Return [X, Y] of the center of cell containing provided text 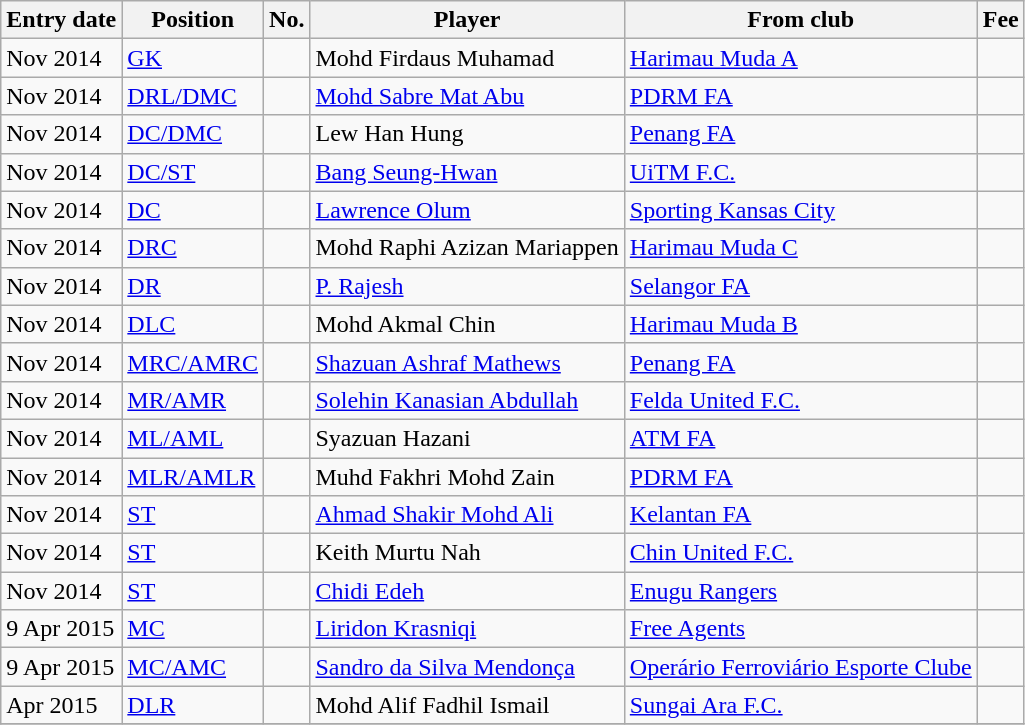
Mohd Alif Fadhil Ismail [467, 705]
Mohd Firdaus Muhamad [467, 58]
Sporting Kansas City [800, 210]
Harimau Muda C [800, 248]
ATM FA [800, 438]
Solehin Kanasian Abdullah [467, 400]
Mohd Sabre Mat Abu [467, 96]
Chin United F.C. [800, 553]
Mohd Raphi Azizan Mariappen [467, 248]
DRC [193, 248]
ML/AML [193, 438]
DC/DMC [193, 134]
No. [287, 20]
DC [193, 210]
Selangor FA [800, 286]
Player [467, 20]
Harimau Muda A [800, 58]
Sandro da Silva Mendonça [467, 667]
P. Rajesh [467, 286]
DLC [193, 324]
From club [800, 20]
DR [193, 286]
Apr 2015 [62, 705]
Liridon Krasniqi [467, 629]
Enugu Rangers [800, 591]
MLR/AMLR [193, 477]
MC [193, 629]
Position [193, 20]
Free Agents [800, 629]
DRL/DMC [193, 96]
GK [193, 58]
Mohd Akmal Chin [467, 324]
MR/AMR [193, 400]
Harimau Muda B [800, 324]
Keith Murtu Nah [467, 553]
Fee [1000, 20]
Bang Seung-Hwan [467, 172]
Ahmad Shakir Mohd Ali [467, 515]
Lawrence Olum [467, 210]
Sungai Ara F.C. [800, 705]
Operário Ferroviário Esporte Clube [800, 667]
Entry date [62, 20]
Felda United F.C. [800, 400]
Lew Han Hung [467, 134]
Chidi Edeh [467, 591]
DC/ST [193, 172]
Muhd Fakhri Mohd Zain [467, 477]
Syazuan Hazani [467, 438]
UiTM F.C. [800, 172]
Shazuan Ashraf Mathews [467, 362]
Kelantan FA [800, 515]
MC/AMC [193, 667]
DLR [193, 705]
MRC/AMRC [193, 362]
